From the cell containing the given text, extract its center point as [x, y] coordinate. 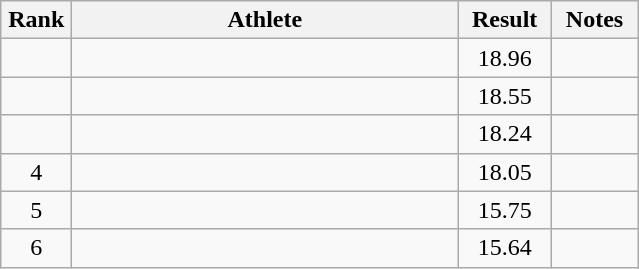
18.96 [505, 58]
5 [36, 210]
18.55 [505, 96]
15.64 [505, 248]
4 [36, 172]
Result [505, 20]
15.75 [505, 210]
18.05 [505, 172]
Notes [594, 20]
6 [36, 248]
Rank [36, 20]
Athlete [265, 20]
18.24 [505, 134]
